Output the [X, Y] coordinate of the center of the cell containing the given text.  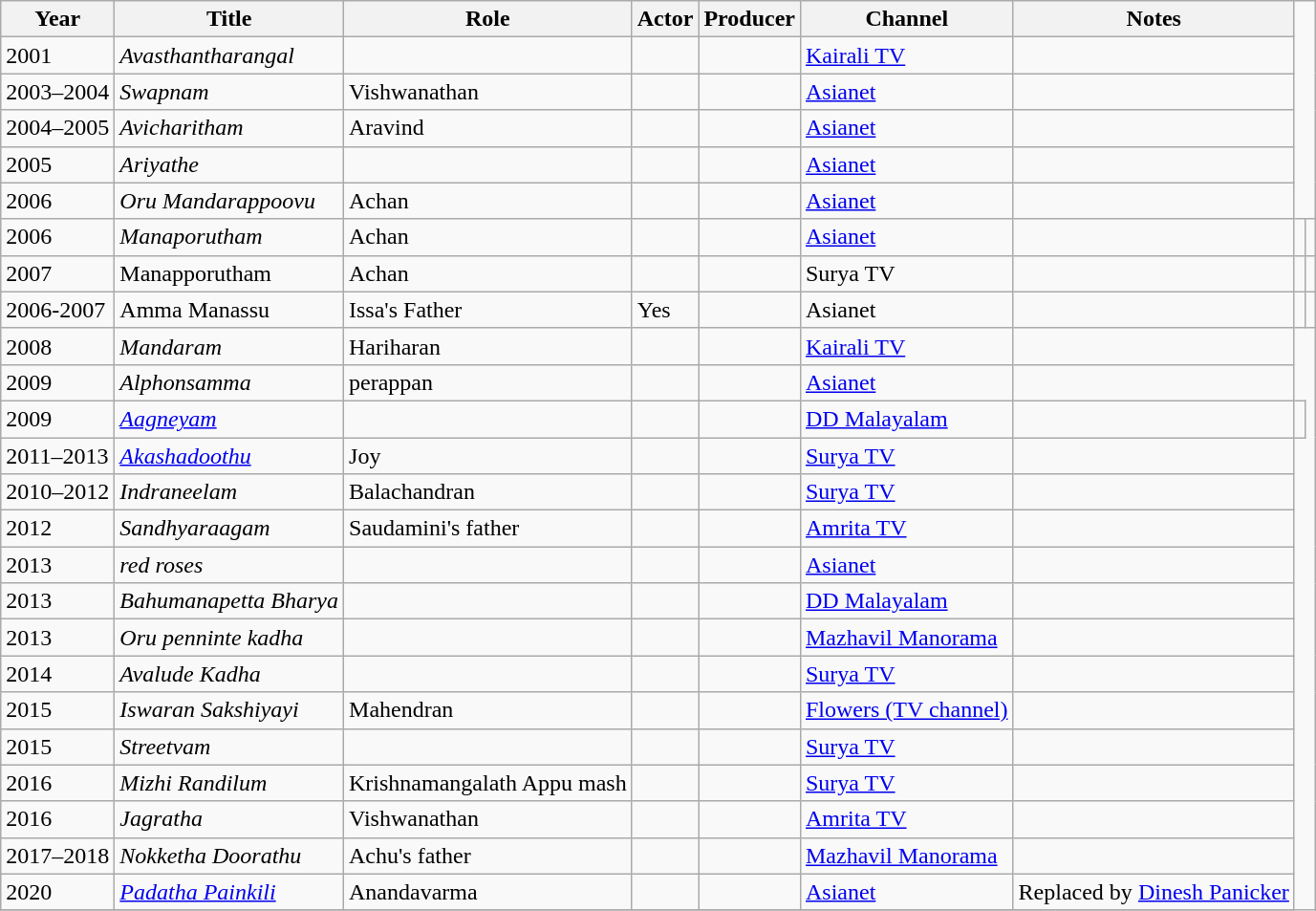
Ariyathe [229, 164]
Avalude Kadha [229, 674]
Year [57, 19]
2012 [57, 529]
Actor [665, 19]
Hariharan [488, 346]
Notes [1154, 19]
perappan [488, 382]
Mahendran [488, 710]
Mizhi Randilum [229, 783]
Aravind [488, 128]
2005 [57, 164]
Sandhyaraagam [229, 529]
Akashadoothu [229, 456]
2006-2007 [57, 310]
Producer [749, 19]
Balachandran [488, 492]
2003–2004 [57, 92]
Mandaram [229, 346]
2011–2013 [57, 456]
Saudamini's father [488, 529]
Streetvam [229, 747]
Alphonsamma [229, 382]
Nokketha Doorathu [229, 856]
Oru penninte kadha [229, 638]
Padatha Painkili [229, 892]
Jagratha [229, 819]
Joy [488, 456]
2010–2012 [57, 492]
2001 [57, 55]
Krishnamangalath Appu mash [488, 783]
2020 [57, 892]
2004–2005 [57, 128]
Iswaran Sakshiyayi [229, 710]
Issa's Father [488, 310]
2007 [57, 273]
Title [229, 19]
2014 [57, 674]
Anandavarma [488, 892]
red roses [229, 565]
Yes [665, 310]
Channel [906, 19]
Oru Mandarappoovu [229, 201]
Avasthantharangal [229, 55]
Manapporutham [229, 273]
Manaporutham [229, 237]
2008 [57, 346]
Flowers (TV channel) [906, 710]
Bahumanapetta Bharya [229, 601]
2017–2018 [57, 856]
Avicharitham [229, 128]
Amma Manassu [229, 310]
Replaced by Dinesh Panicker [1154, 892]
Role [488, 19]
Swapnam [229, 92]
Achu's father [488, 856]
Indraneelam [229, 492]
Aagneyam [229, 419]
